From the cell containing the given text, extract its center point as (X, Y) coordinate. 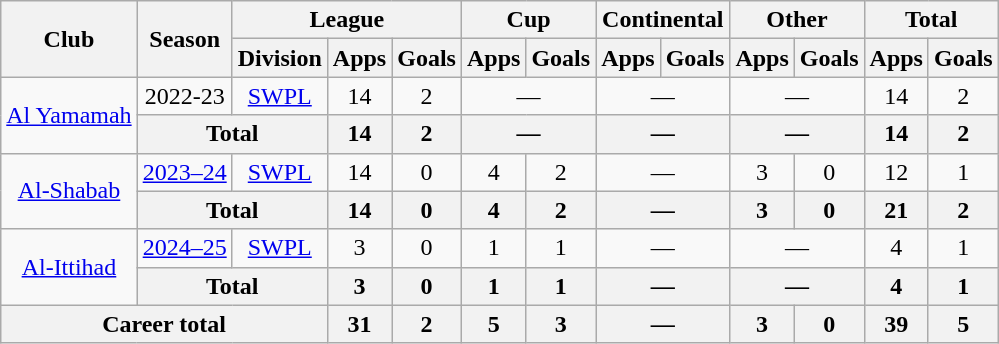
Other (797, 20)
Al Yamamah (69, 115)
39 (896, 324)
12 (896, 172)
Club (69, 39)
Al-Ittihad (69, 267)
Career total (164, 324)
21 (896, 210)
Season (184, 39)
Division (280, 58)
League (346, 20)
31 (359, 324)
Al-Shabab (69, 191)
Cup (528, 20)
2024–25 (184, 248)
Continental (663, 20)
2022-23 (184, 96)
2023–24 (184, 172)
